Pinpoint the cell where the given text exists, returning its [X, Y] midpoint coordinate. 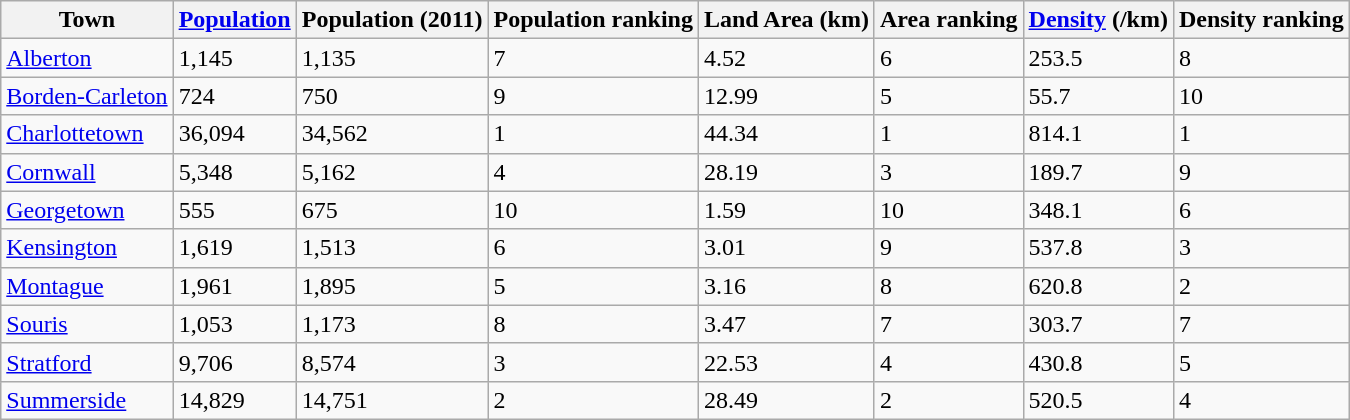
Population (2011) [392, 20]
14,751 [392, 400]
1,619 [234, 248]
1,135 [392, 58]
14,829 [234, 400]
Population [234, 20]
36,094 [234, 134]
Borden-Carleton [87, 96]
12.99 [786, 96]
189.7 [1098, 172]
9,706 [234, 362]
Kensington [87, 248]
348.1 [1098, 210]
8,574 [392, 362]
555 [234, 210]
1.59 [786, 210]
Summerside [87, 400]
Land Area (km) [786, 20]
5,162 [392, 172]
303.7 [1098, 324]
Density (/km) [1098, 20]
1,173 [392, 324]
44.34 [786, 134]
3.47 [786, 324]
Cornwall [87, 172]
Town [87, 20]
3.16 [786, 286]
Population ranking [593, 20]
430.8 [1098, 362]
537.8 [1098, 248]
22.53 [786, 362]
Montague [87, 286]
Charlottetown [87, 134]
620.8 [1098, 286]
1,513 [392, 248]
1,053 [234, 324]
750 [392, 96]
Area ranking [948, 20]
34,562 [392, 134]
814.1 [1098, 134]
675 [392, 210]
Alberton [87, 58]
520.5 [1098, 400]
28.19 [786, 172]
1,895 [392, 286]
724 [234, 96]
Density ranking [1261, 20]
Georgetown [87, 210]
55.7 [1098, 96]
Stratford [87, 362]
Souris [87, 324]
5,348 [234, 172]
1,961 [234, 286]
28.49 [786, 400]
4.52 [786, 58]
253.5 [1098, 58]
1,145 [234, 58]
3.01 [786, 248]
